From the cell containing the given text, extract its center point as [X, Y] coordinate. 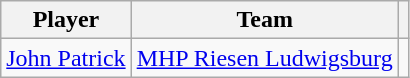
John Patrick [66, 58]
Player [66, 20]
MHP Riesen Ludwigsburg [264, 58]
Team [264, 20]
